Return the [x, y] coordinate for the center point of the cell that contains the specified text.  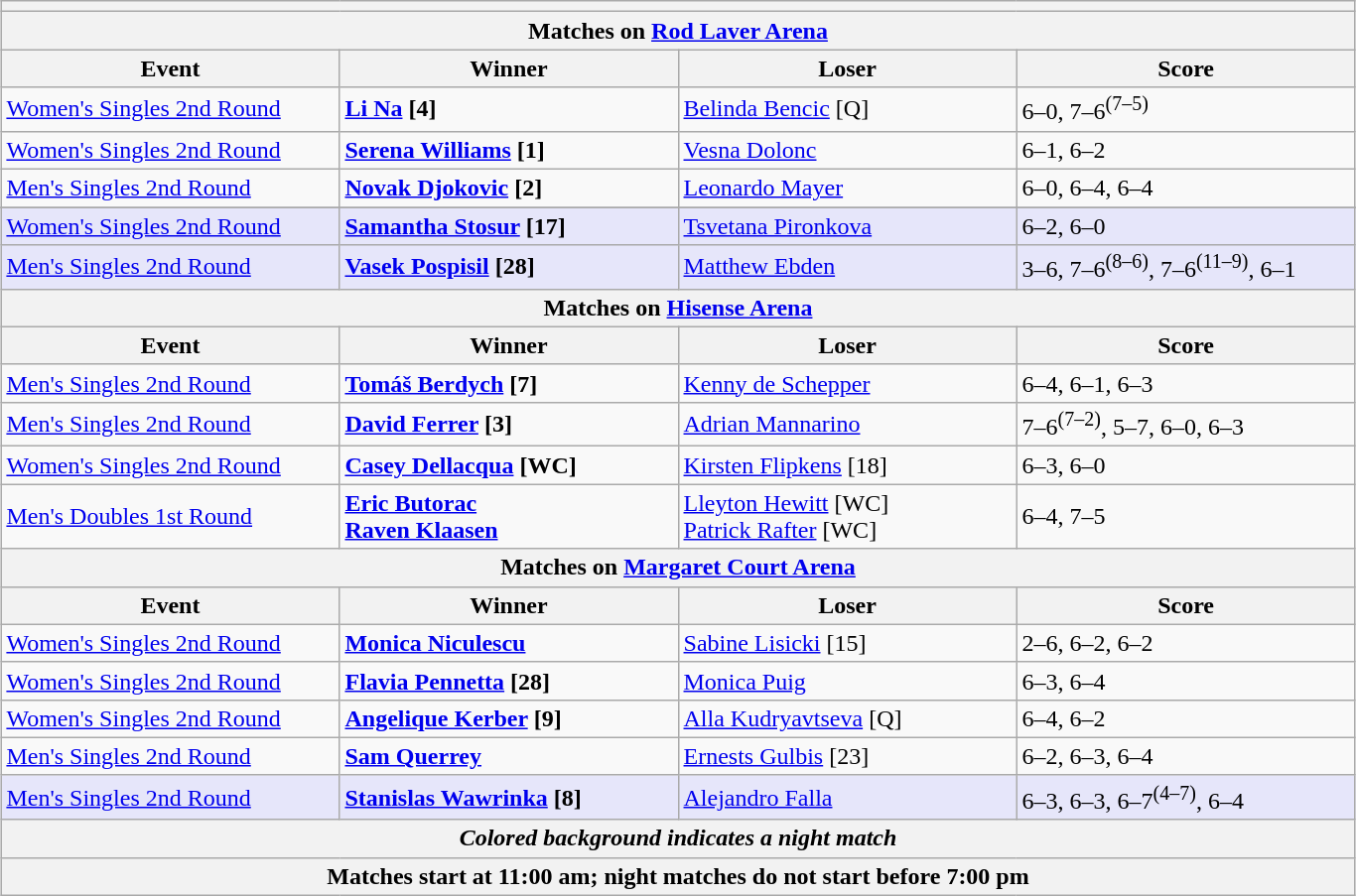
Flavia Pennetta [28] [508, 681]
7–6(7–2), 5–7, 6–0, 6–3 [1185, 425]
Men's Doubles 1st Round [171, 516]
6–2, 6–3, 6–4 [1185, 756]
6–3, 6–4 [1185, 681]
Lleyton Hewitt [WC] Patrick Rafter [WC] [848, 516]
Serena Williams [1] [508, 150]
Alla Kudryavtseva [Q] [848, 718]
3–6, 7–6(8–6), 7–6(11–9), 6–1 [1185, 268]
Stanislas Wawrinka [8] [508, 798]
Novak Djokovic [2] [508, 189]
6–4, 6–2 [1185, 718]
Matches start at 11:00 am; night matches do not start before 7:00 pm [678, 876]
6–1, 6–2 [1185, 150]
6–4, 6–1, 6–3 [1185, 383]
Monica Puig [848, 681]
6–0, 7–6(7–5) [1185, 109]
Tsvetana Pironkova [848, 226]
Vasek Pospisil [28] [508, 268]
Matches on Margaret Court Arena [678, 568]
2–6, 6–2, 6–2 [1185, 643]
6–3, 6–3, 6–7(4–7), 6–4 [1185, 798]
Alejandro Falla [848, 798]
Casey Dellacqua [WC] [508, 465]
Colored background indicates a night match [678, 838]
Sam Querrey [508, 756]
Tomáš Berdych [7] [508, 383]
Li Na [4] [508, 109]
David Ferrer [3] [508, 425]
Ernests Gulbis [23] [848, 756]
Kirsten Flipkens [18] [848, 465]
Belinda Bencic [Q] [848, 109]
Leonardo Mayer [848, 189]
Angelique Kerber [9] [508, 718]
Monica Niculescu [508, 643]
Eric Butorac Raven Klaasen [508, 516]
6–2, 6–0 [1185, 226]
Samantha Stosur [17] [508, 226]
6–0, 6–4, 6–4 [1185, 189]
6–3, 6–0 [1185, 465]
Sabine Lisicki [15] [848, 643]
Vesna Dolonc [848, 150]
6–4, 7–5 [1185, 516]
Matthew Ebden [848, 268]
Matches on Hisense Arena [678, 308]
Adrian Mannarino [848, 425]
Matches on Rod Laver Arena [678, 31]
Kenny de Schepper [848, 383]
